Locate the cell with the specified text and output its (x, y) center coordinate. 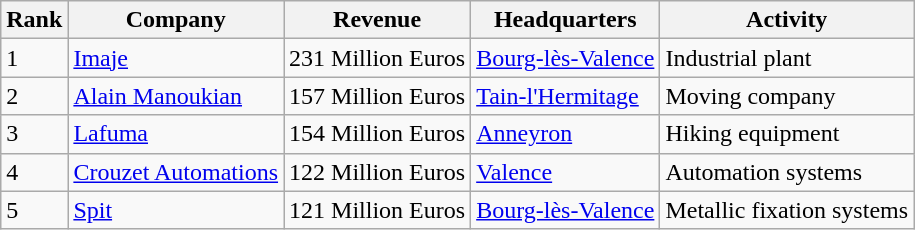
Company (176, 20)
Revenue (378, 20)
Activity (787, 20)
Valence (566, 172)
4 (34, 172)
Automation systems (787, 172)
Tain-l'Hermitage (566, 96)
1 (34, 58)
5 (34, 210)
157 Million Euros (378, 96)
3 (34, 134)
121 Million Euros (378, 210)
154 Million Euros (378, 134)
Lafuma (176, 134)
Alain Manoukian (176, 96)
122 Million Euros (378, 172)
Metallic fixation systems (787, 210)
Headquarters (566, 20)
231 Million Euros (378, 58)
Anneyron (566, 134)
2 (34, 96)
Hiking equipment (787, 134)
Spit (176, 210)
Crouzet Automations (176, 172)
Imaje (176, 58)
Moving company (787, 96)
Industrial plant (787, 58)
Rank (34, 20)
